Return [X, Y] of the center of cell containing provided text 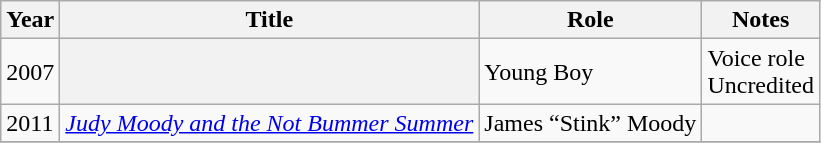
Year [30, 20]
2007 [30, 72]
2011 [30, 123]
Young Boy [590, 72]
Voice roleUncredited [761, 72]
Notes [761, 20]
Judy Moody and the Not Bummer Summer [270, 123]
James “Stink” Moody [590, 123]
Role [590, 20]
Title [270, 20]
